Search for the cell housing the specified text and yield its (x, y) center coordinate. 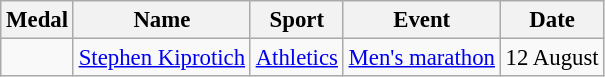
Athletics (296, 58)
Date (552, 20)
Stephen Kiprotich (162, 58)
Medal (38, 20)
Sport (296, 20)
Name (162, 20)
Event (422, 20)
12 August (552, 58)
Men's marathon (422, 58)
